For the text-containing cell, return its midpoint in [x, y] coordinate format. 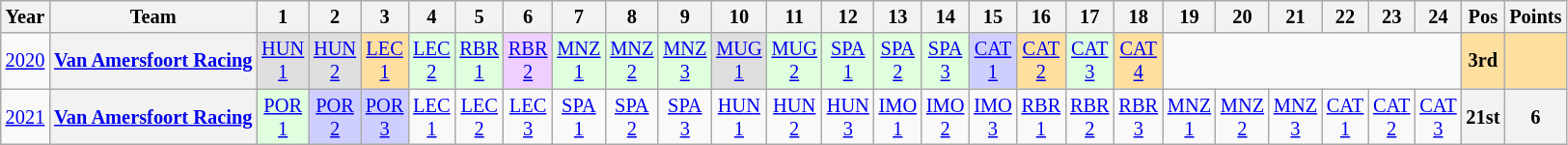
22 [1345, 16]
16 [1041, 16]
MUG1 [739, 61]
CAT4 [1139, 61]
Year [25, 16]
1 [283, 16]
LEC3 [528, 117]
8 [631, 16]
IMO2 [946, 117]
IMO3 [992, 117]
HUN3 [848, 117]
19 [1189, 16]
17 [1089, 16]
POR1 [283, 117]
RBR3 [1139, 117]
POR2 [335, 117]
MUG2 [795, 61]
5 [479, 16]
4 [431, 16]
2020 [25, 61]
Team [152, 16]
3rd [1484, 61]
2021 [25, 117]
23 [1391, 16]
21 [1295, 16]
3 [384, 16]
POR3 [384, 117]
20 [1243, 16]
24 [1438, 16]
2 [335, 16]
9 [685, 16]
7 [579, 16]
Pos [1484, 16]
14 [946, 16]
15 [992, 16]
21st [1484, 117]
12 [848, 16]
11 [795, 16]
18 [1139, 16]
13 [897, 16]
IMO1 [897, 117]
10 [739, 16]
Points [1535, 16]
